Extract the (x, y) coordinate from the center of the cell holding the provided text.  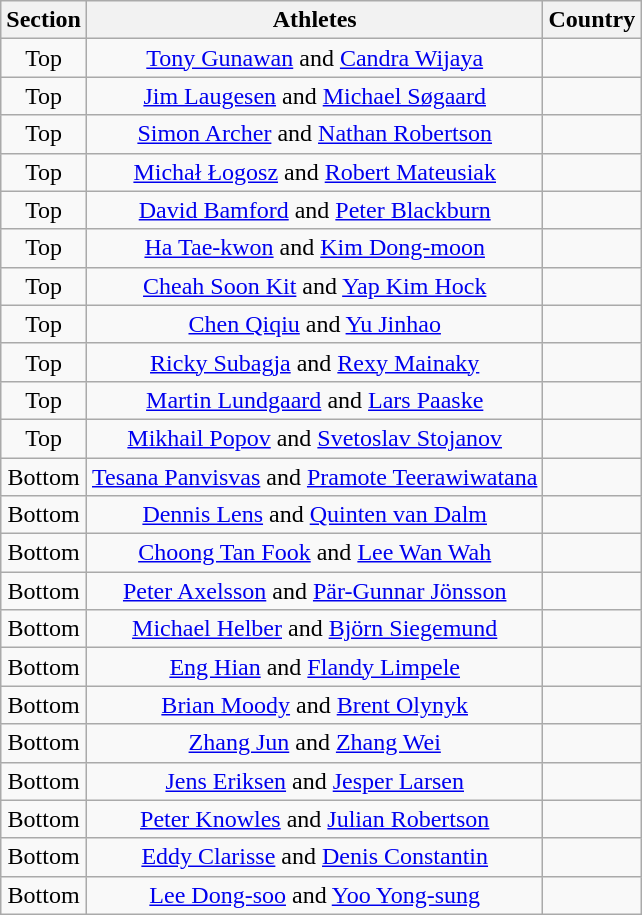
David Bamford and Peter Blackburn (314, 210)
Lee Dong-soo and Yoo Yong-sung (314, 895)
Tony Gunawan and Candra Wijaya (314, 58)
Simon Archer and Nathan Robertson (314, 134)
Eddy Clarisse and Denis Constantin (314, 857)
Dennis Lens and Quinten van Dalm (314, 515)
Ricky Subagja and Rexy Mainaky (314, 362)
Chen Qiqiu and Yu Jinhao (314, 324)
Michael Helber and Björn Siegemund (314, 629)
Jens Eriksen and Jesper Larsen (314, 781)
Ha Tae-kwon and Kim Dong-moon (314, 248)
Cheah Soon Kit and Yap Kim Hock (314, 286)
Country (592, 20)
Athletes (314, 20)
Brian Moody and Brent Olynyk (314, 705)
Mikhail Popov and Svetoslav Stojanov (314, 438)
Peter Axelsson and Pär-Gunnar Jönsson (314, 591)
Tesana Panvisvas and Pramote Teerawiwatana (314, 477)
Section (44, 20)
Jim Laugesen and Michael Søgaard (314, 96)
Choong Tan Fook and Lee Wan Wah (314, 553)
Martin Lundgaard and Lars Paaske (314, 400)
Zhang Jun and Zhang Wei (314, 743)
Eng Hian and Flandy Limpele (314, 667)
Michał Łogosz and Robert Mateusiak (314, 172)
Peter Knowles and Julian Robertson (314, 819)
